Scan for the cell matching the given text and deliver its (x, y) coordinate at center. 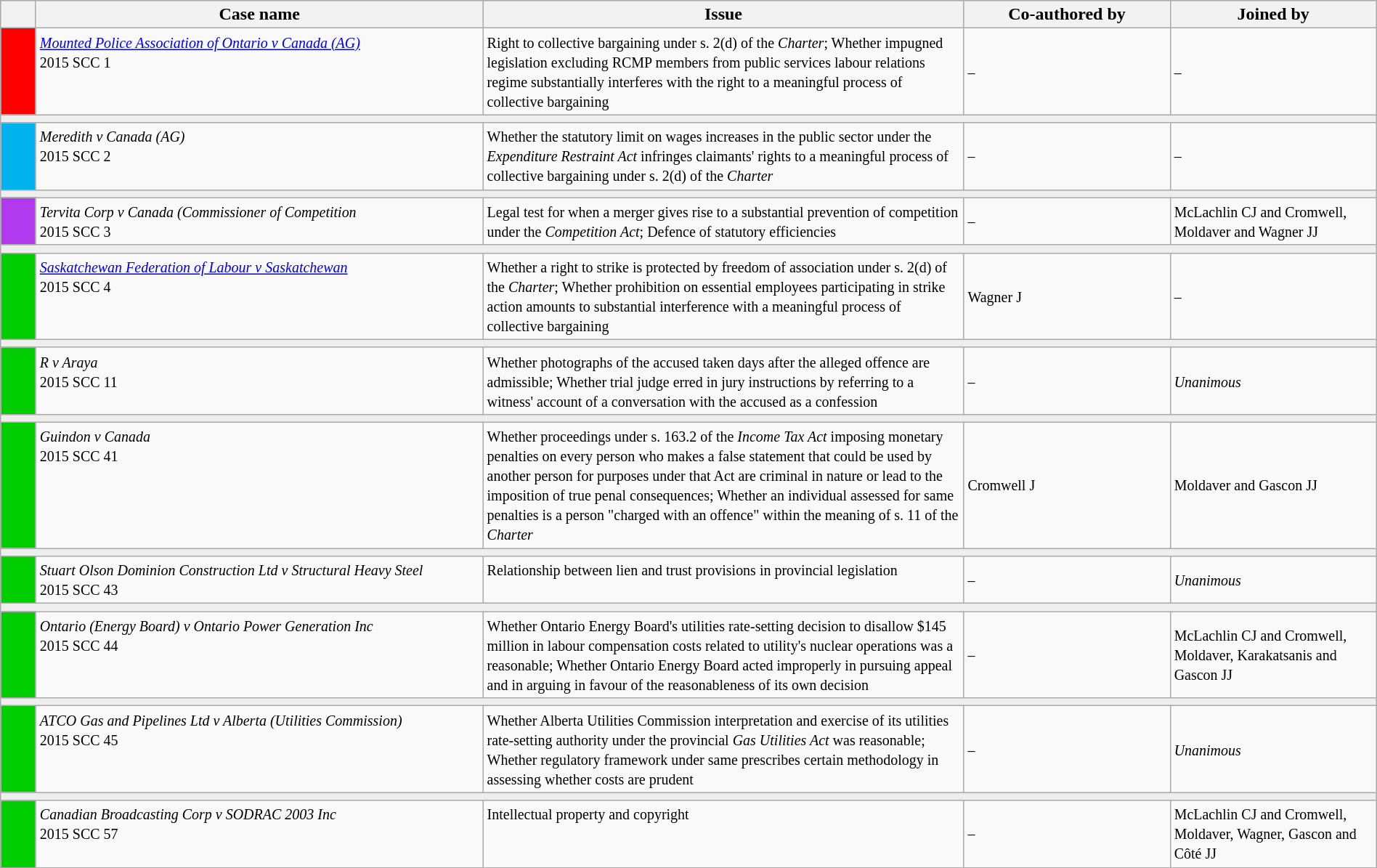
Joined by (1273, 15)
Co-authored by (1067, 15)
Meredith v Canada (AG) 2015 SCC 2 (259, 156)
Wagner J (1067, 296)
R v Araya 2015 SCC 11 (259, 381)
McLachlin CJ and Cromwell, Moldaver, Karakatsanis and Gascon JJ (1273, 655)
McLachlin CJ and Cromwell, Moldaver, Wagner, Gascon and Côté JJ (1273, 834)
Case name (259, 15)
Moldaver and Gascon JJ (1273, 485)
Ontario (Energy Board) v Ontario Power Generation Inc 2015 SCC 44 (259, 655)
Intellectual property and copyright (723, 834)
Tervita Corp v Canada (Commissioner of Competition 2015 SCC 3 (259, 221)
Legal test for when a merger gives rise to a substantial prevention of competition under the Competition Act; Defence of statutory efficiencies (723, 221)
Issue (723, 15)
ATCO Gas and Pipelines Ltd v Alberta (Utilities Commission) 2015 SCC 45 (259, 750)
Canadian Broadcasting Corp v SODRAC 2003 Inc 2015 SCC 57 (259, 834)
Mounted Police Association of Ontario v Canada (AG) 2015 SCC 1 (259, 71)
Saskatchewan Federation of Labour v Saskatchewan 2015 SCC 4 (259, 296)
Cromwell J (1067, 485)
Relationship between lien and trust provisions in provincial legislation (723, 580)
McLachlin CJ and Cromwell, Moldaver and Wagner JJ (1273, 221)
Stuart Olson Dominion Construction Ltd v Structural Heavy Steel 2015 SCC 43 (259, 580)
Guindon v Canada 2015 SCC 41 (259, 485)
